Return [x, y] of the center of cell containing provided text 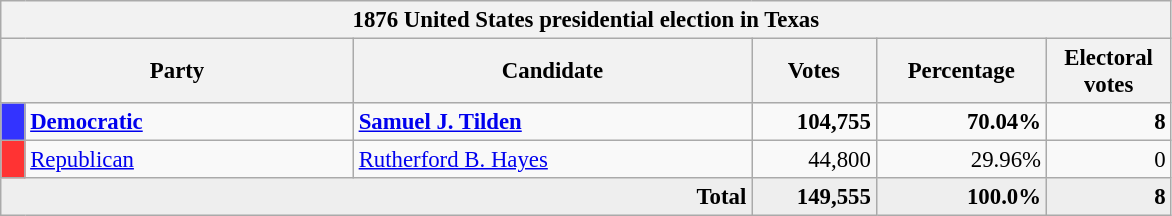
Rutherford B. Hayes [552, 160]
Candidate [552, 72]
0 [1108, 160]
Votes [814, 72]
29.96% [961, 160]
Democratic [189, 122]
1876 United States presidential election in Texas [586, 20]
Electoral votes [1108, 72]
Republican [189, 160]
Percentage [961, 72]
149,555 [814, 197]
70.04% [961, 122]
Samuel J. Tilden [552, 122]
100.0% [961, 197]
104,755 [814, 122]
Total [376, 197]
Party [178, 72]
44,800 [814, 160]
